Detect which cell encompasses the target text, then output its (X, Y) center coordinate. 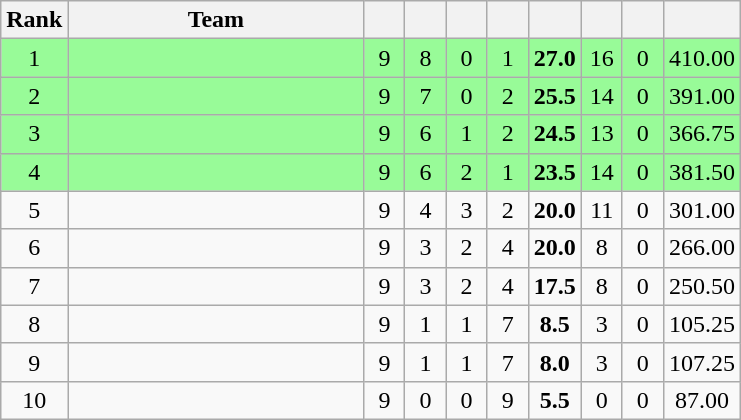
24.5 (554, 134)
366.75 (702, 134)
Team (216, 20)
8.5 (554, 324)
105.25 (702, 324)
410.00 (702, 58)
10 (34, 400)
17.5 (554, 286)
27.0 (554, 58)
266.00 (702, 248)
11 (602, 210)
23.5 (554, 172)
87.00 (702, 400)
25.5 (554, 96)
391.00 (702, 96)
8.0 (554, 362)
Rank (34, 20)
13 (602, 134)
107.25 (702, 362)
16 (602, 58)
250.50 (702, 286)
301.00 (702, 210)
5 (34, 210)
5.5 (554, 400)
381.50 (702, 172)
